Detect which cell encompasses the target text, then output its (X, Y) center coordinate. 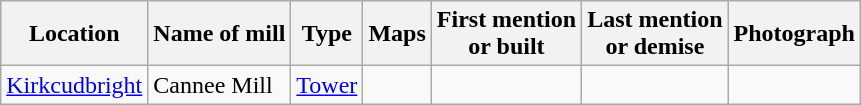
Tower (327, 85)
Type (327, 34)
First mentionor built (506, 34)
Kirkcudbright (74, 85)
Last mention or demise (655, 34)
Cannee Mill (220, 85)
Location (74, 34)
Name of mill (220, 34)
Photograph (794, 34)
Maps (397, 34)
